For the text-containing cell, return its midpoint in [X, Y] coordinate format. 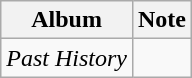
Note [162, 20]
Album [67, 20]
Past History [67, 58]
